Detect which cell encompasses the target text, then output its [X, Y] center coordinate. 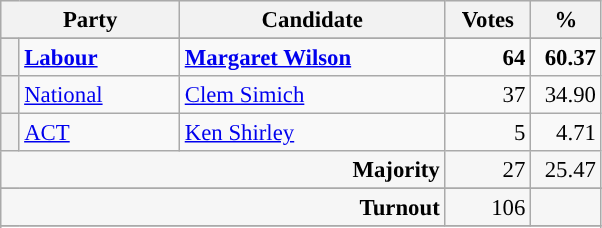
Labour [100, 58]
Turnout [223, 208]
60.37 [566, 58]
5 [488, 133]
Clem Simich [312, 95]
106 [488, 208]
% [566, 20]
34.90 [566, 95]
ACT [100, 133]
64 [488, 58]
4.71 [566, 133]
Votes [488, 20]
National [100, 95]
Candidate [312, 20]
25.47 [566, 170]
Majority [223, 170]
Party [90, 20]
Margaret Wilson [312, 58]
37 [488, 95]
Ken Shirley [312, 133]
27 [488, 170]
